Extract the (X, Y) coordinate from the center of the cell holding the provided text.  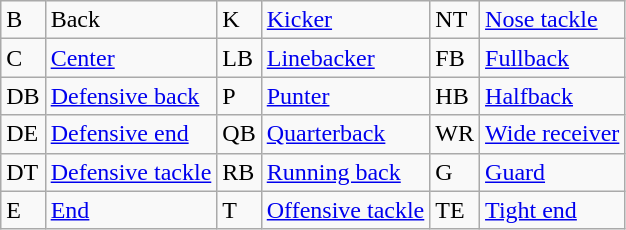
E (23, 210)
RB (239, 172)
LB (239, 58)
NT (455, 20)
QB (239, 134)
Offensive tackle (346, 210)
End (131, 210)
Halfback (552, 96)
Back (131, 20)
TE (455, 210)
DT (23, 172)
Defensive tackle (131, 172)
P (239, 96)
T (239, 210)
Guard (552, 172)
Wide receiver (552, 134)
Nose tackle (552, 20)
HB (455, 96)
C (23, 58)
Punter (346, 96)
G (455, 172)
K (239, 20)
B (23, 20)
DB (23, 96)
Quarterback (346, 134)
Linebacker (346, 58)
Defensive end (131, 134)
DE (23, 134)
Fullback (552, 58)
Center (131, 58)
FB (455, 58)
Running back (346, 172)
Defensive back (131, 96)
Kicker (346, 20)
WR (455, 134)
Tight end (552, 210)
